Scan for the cell matching the given text and deliver its [X, Y] coordinate at center. 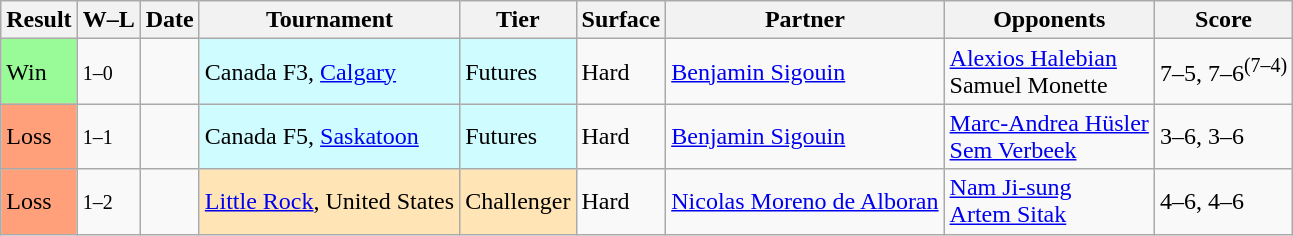
Opponents [1049, 20]
1–1 [108, 136]
Partner [805, 20]
Marc-Andrea Hüsler Sem Verbeek [1049, 136]
Challenger [518, 202]
1–2 [108, 202]
Surface [621, 20]
1–0 [108, 72]
7–5, 7–6(7–4) [1223, 72]
Win [39, 72]
Nicolas Moreno de Alboran [805, 202]
Canada F5, Saskatoon [329, 136]
3–6, 3–6 [1223, 136]
Alexios Halebian Samuel Monette [1049, 72]
Tier [518, 20]
Little Rock, United States [329, 202]
Tournament [329, 20]
Result [39, 20]
W–L [108, 20]
Date [170, 20]
4–6, 4–6 [1223, 202]
Score [1223, 20]
Canada F3, Calgary [329, 72]
Nam Ji-sung Artem Sitak [1049, 202]
